Scan for the cell matching the given text and deliver its (X, Y) coordinate at center. 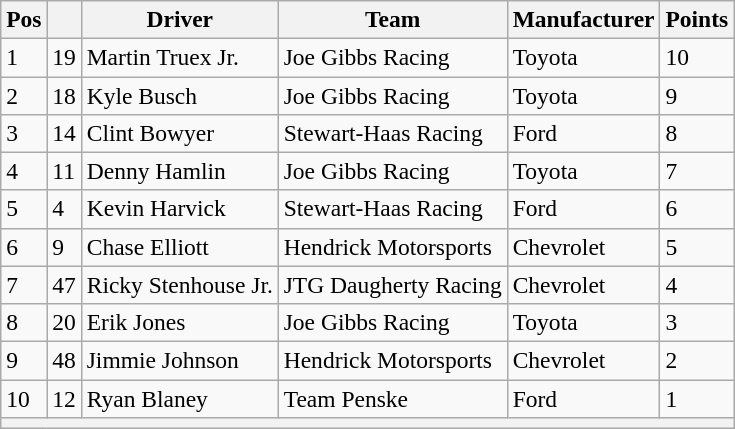
JTG Daugherty Racing (392, 285)
Erik Jones (180, 322)
Martin Truex Jr. (180, 57)
20 (64, 322)
Chase Elliott (180, 247)
Team (392, 19)
Kyle Busch (180, 95)
Ryan Blaney (180, 398)
48 (64, 360)
Points (697, 19)
Team Penske (392, 398)
Manufacturer (584, 19)
47 (64, 285)
18 (64, 95)
Kevin Harvick (180, 209)
19 (64, 57)
12 (64, 398)
Clint Bowyer (180, 133)
Jimmie Johnson (180, 360)
Driver (180, 19)
Ricky Stenhouse Jr. (180, 285)
Pos (24, 19)
Denny Hamlin (180, 171)
14 (64, 133)
11 (64, 171)
